Find where the given text appears and provide that cell's center as [X, Y] coordinate. 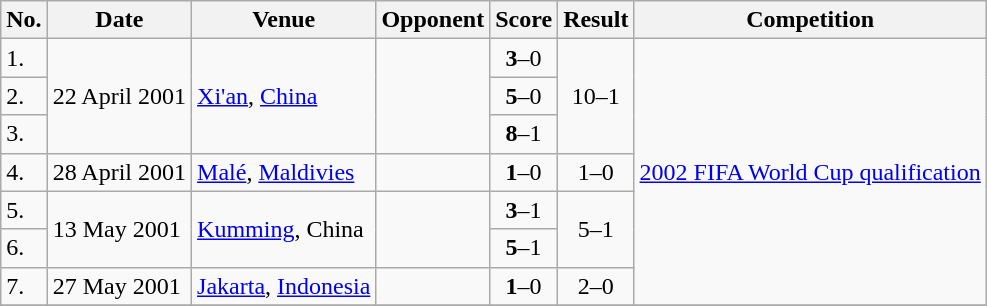
Score [524, 20]
13 May 2001 [119, 229]
Opponent [433, 20]
5–0 [524, 96]
6. [24, 248]
1. [24, 58]
7. [24, 286]
Date [119, 20]
28 April 2001 [119, 172]
2–0 [596, 286]
Xi'an, China [284, 96]
Result [596, 20]
5. [24, 210]
27 May 2001 [119, 286]
2. [24, 96]
3. [24, 134]
Kumming, China [284, 229]
2002 FIFA World Cup qualification [810, 172]
10–1 [596, 96]
Venue [284, 20]
4. [24, 172]
8–1 [524, 134]
Competition [810, 20]
3–1 [524, 210]
Jakarta, Indonesia [284, 286]
Malé, Maldivies [284, 172]
22 April 2001 [119, 96]
3–0 [524, 58]
No. [24, 20]
